For the text-containing cell, return its midpoint in [X, Y] coordinate format. 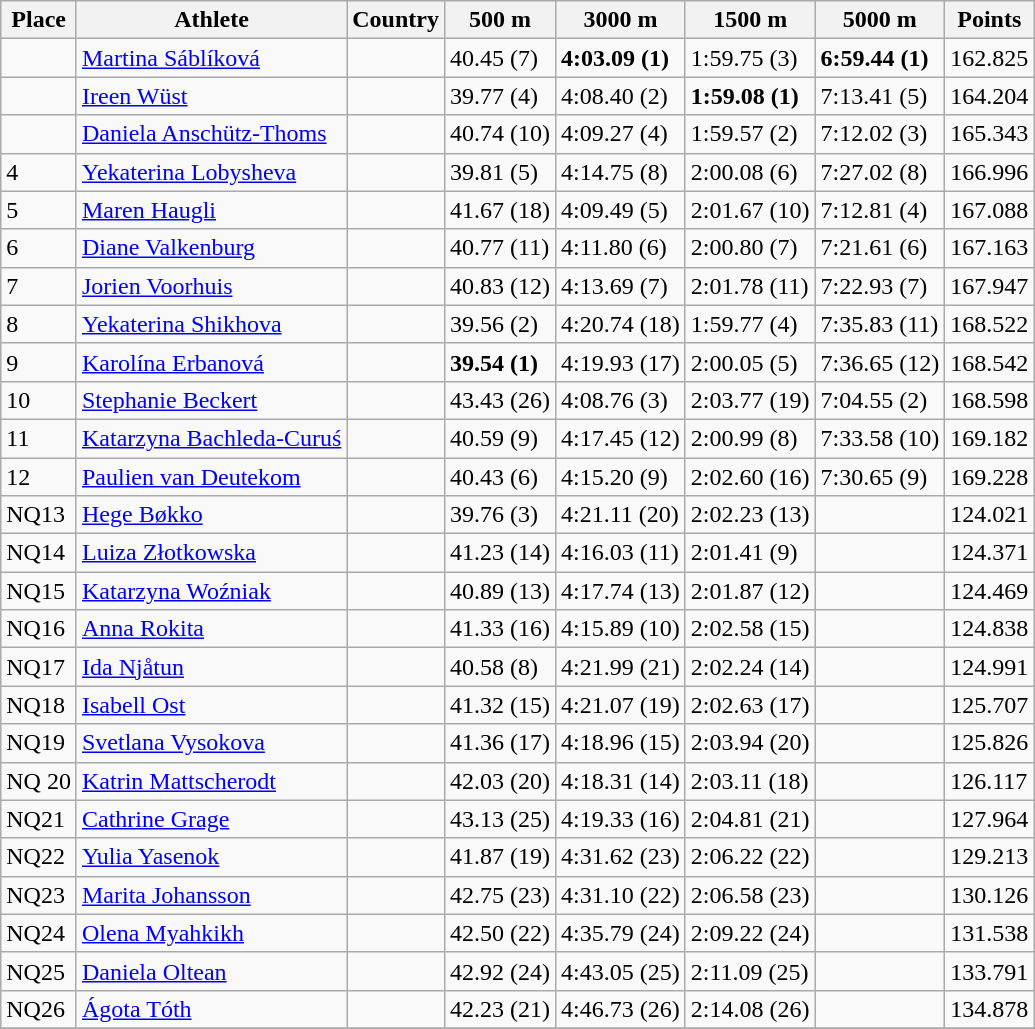
124.021 [990, 515]
Paulien van Deutekom [211, 477]
Yekaterina Lobysheva [211, 172]
4:11.80 (6) [621, 248]
Martina Sáblíková [211, 58]
4:09.49 (5) [621, 210]
41.33 (16) [500, 629]
166.996 [990, 172]
40.89 (13) [500, 591]
6 [39, 248]
NQ24 [39, 933]
4:43.05 (25) [621, 971]
NQ22 [39, 857]
Ágota Tóth [211, 1009]
3000 m [621, 20]
Country [396, 20]
4:35.79 (24) [621, 933]
4:18.96 (15) [621, 743]
43.13 (25) [500, 819]
NQ26 [39, 1009]
130.126 [990, 895]
2:00.99 (8) [750, 438]
4:21.07 (19) [621, 705]
7:30.65 (9) [880, 477]
8 [39, 324]
9 [39, 362]
6:59.44 (1) [880, 58]
167.947 [990, 286]
43.43 (26) [500, 400]
133.791 [990, 971]
7:13.41 (5) [880, 96]
2:04.81 (21) [750, 819]
39.76 (3) [500, 515]
4:31.62 (23) [621, 857]
4:15.89 (10) [621, 629]
162.825 [990, 58]
Katarzyna Bachleda-Curuś [211, 438]
40.77 (11) [500, 248]
42.50 (22) [500, 933]
Cathrine Grage [211, 819]
7:22.93 (7) [880, 286]
41.67 (18) [500, 210]
NQ19 [39, 743]
134.878 [990, 1009]
4 [39, 172]
4:14.75 (8) [621, 172]
39.54 (1) [500, 362]
NQ23 [39, 895]
4:21.99 (21) [621, 667]
NQ17 [39, 667]
127.964 [990, 819]
1:59.57 (2) [750, 134]
4:16.03 (11) [621, 553]
164.204 [990, 96]
4:19.33 (16) [621, 819]
2:02.60 (16) [750, 477]
2:00.05 (5) [750, 362]
2:03.11 (18) [750, 781]
4:31.10 (22) [621, 895]
Katrin Mattscherodt [211, 781]
Marita Johansson [211, 895]
7:36.65 (12) [880, 362]
Yekaterina Shikhova [211, 324]
167.088 [990, 210]
5 [39, 210]
500 m [500, 20]
7:12.81 (4) [880, 210]
39.56 (2) [500, 324]
4:17.45 (12) [621, 438]
39.81 (5) [500, 172]
12 [39, 477]
4:17.74 (13) [621, 591]
2:14.08 (26) [750, 1009]
4:08.76 (3) [621, 400]
4:46.73 (26) [621, 1009]
Hege Bøkko [211, 515]
2:01.87 (12) [750, 591]
169.182 [990, 438]
Anna Rokita [211, 629]
Karolína Erbanová [211, 362]
11 [39, 438]
10 [39, 400]
Olena Myahkikh [211, 933]
2:02.58 (15) [750, 629]
Diane Valkenburg [211, 248]
Daniela Oltean [211, 971]
4:13.69 (7) [621, 286]
Athlete [211, 20]
41.87 (19) [500, 857]
40.43 (6) [500, 477]
124.838 [990, 629]
Luiza Złotkowska [211, 553]
Jorien Voorhuis [211, 286]
NQ18 [39, 705]
4:21.11 (20) [621, 515]
124.371 [990, 553]
2:09.22 (24) [750, 933]
4:15.20 (9) [621, 477]
Maren Haugli [211, 210]
40.58 (8) [500, 667]
1:59.75 (3) [750, 58]
168.598 [990, 400]
NQ16 [39, 629]
2:11.09 (25) [750, 971]
168.542 [990, 362]
NQ14 [39, 553]
2:02.63 (17) [750, 705]
2:06.58 (23) [750, 895]
1:59.77 (4) [750, 324]
NQ15 [39, 591]
Svetlana Vysokova [211, 743]
168.522 [990, 324]
4:09.27 (4) [621, 134]
4:08.40 (2) [621, 96]
39.77 (4) [500, 96]
Points [990, 20]
42.92 (24) [500, 971]
1:59.08 (1) [750, 96]
Ireen Wüst [211, 96]
7:27.02 (8) [880, 172]
4:20.74 (18) [621, 324]
4:03.09 (1) [621, 58]
125.826 [990, 743]
42.03 (20) [500, 781]
7:04.55 (2) [880, 400]
129.213 [990, 857]
42.23 (21) [500, 1009]
5000 m [880, 20]
2:02.23 (13) [750, 515]
131.538 [990, 933]
40.83 (12) [500, 286]
7:33.58 (10) [880, 438]
2:01.78 (11) [750, 286]
7:35.83 (11) [880, 324]
124.991 [990, 667]
Isabell Ost [211, 705]
2:02.24 (14) [750, 667]
125.707 [990, 705]
2:01.67 (10) [750, 210]
Place [39, 20]
41.23 (14) [500, 553]
124.469 [990, 591]
126.117 [990, 781]
4:19.93 (17) [621, 362]
40.59 (9) [500, 438]
Daniela Anschütz-Thoms [211, 134]
Yulia Yasenok [211, 857]
7:21.61 (6) [880, 248]
Ida Njåtun [211, 667]
2:03.77 (19) [750, 400]
2:06.22 (22) [750, 857]
NQ25 [39, 971]
7 [39, 286]
42.75 (23) [500, 895]
165.343 [990, 134]
2:03.94 (20) [750, 743]
NQ13 [39, 515]
2:01.41 (9) [750, 553]
40.74 (10) [500, 134]
1500 m [750, 20]
Stephanie Beckert [211, 400]
4:18.31 (14) [621, 781]
7:12.02 (3) [880, 134]
2:00.80 (7) [750, 248]
Katarzyna Woźniak [211, 591]
NQ 20 [39, 781]
40.45 (7) [500, 58]
41.36 (17) [500, 743]
167.163 [990, 248]
NQ21 [39, 819]
2:00.08 (6) [750, 172]
41.32 (15) [500, 705]
169.228 [990, 477]
